Pinpoint the cell where the given text exists, returning its [X, Y] midpoint coordinate. 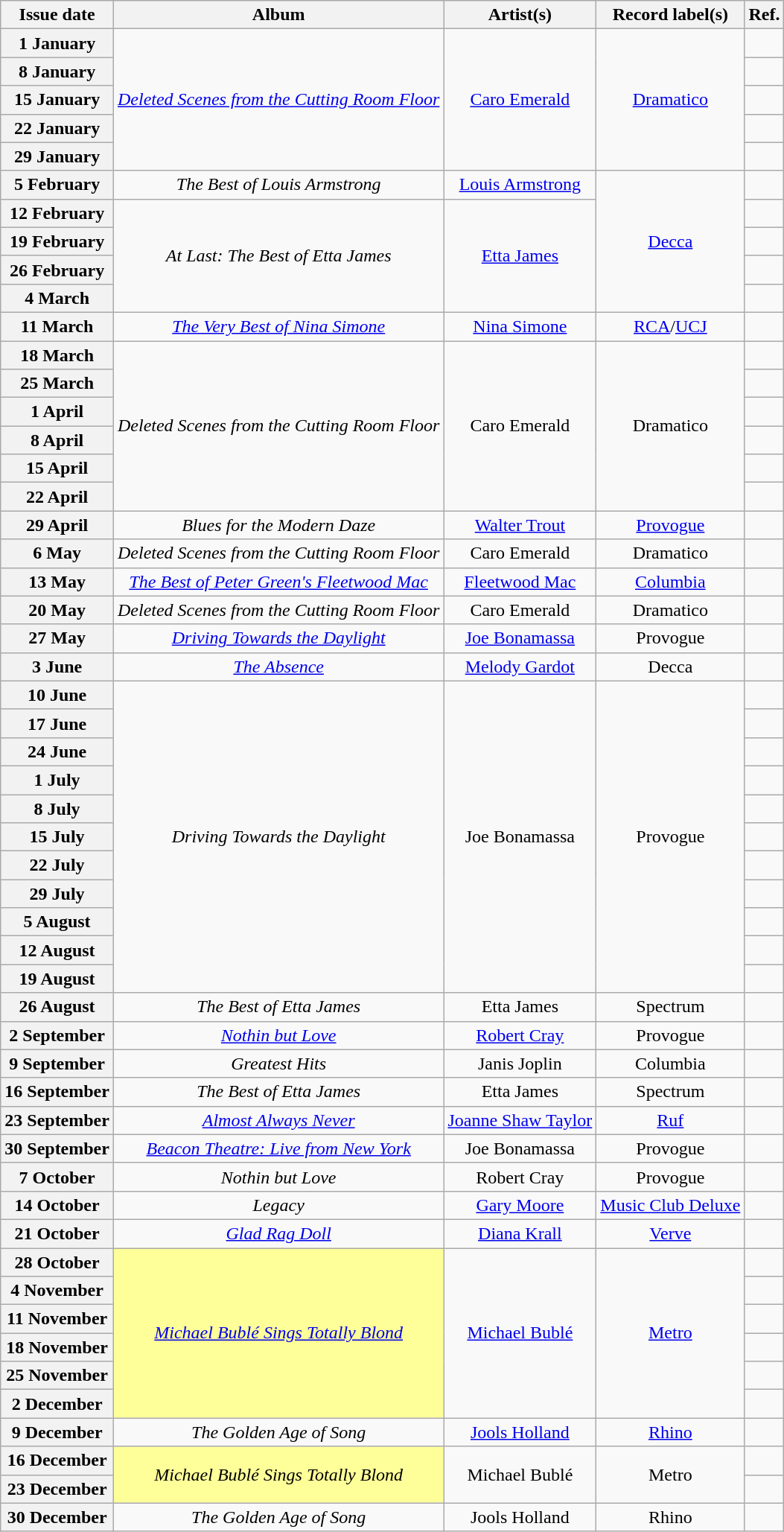
16 September [57, 1092]
Almost Always Never [278, 1120]
21 October [57, 1233]
Gary Moore [520, 1205]
1 January [57, 43]
Beacon Theatre: Live from New York [278, 1148]
The Absence [278, 667]
1 April [57, 412]
6 May [57, 553]
18 March [57, 355]
At Last: The Best of Etta James [278, 255]
3 June [57, 667]
10 June [57, 695]
Artist(s) [520, 15]
Ref. [764, 15]
Verve [670, 1233]
9 September [57, 1064]
22 January [57, 128]
RCA/UCJ [670, 326]
23 December [57, 1489]
14 October [57, 1205]
19 February [57, 241]
15 January [57, 100]
8 July [57, 808]
Nina Simone [520, 326]
Janis Joplin [520, 1064]
15 April [57, 468]
13 May [57, 582]
19 August [57, 979]
5 August [57, 922]
16 December [57, 1461]
Record label(s) [670, 15]
9 December [57, 1432]
12 August [57, 950]
15 July [57, 837]
Blues for the Modern Daze [278, 525]
Music Club Deluxe [670, 1205]
17 June [57, 723]
1 July [57, 780]
Walter Trout [520, 525]
22 July [57, 865]
11 March [57, 326]
Joanne Shaw Taylor [520, 1120]
8 April [57, 440]
4 March [57, 298]
12 February [57, 213]
27 May [57, 638]
5 February [57, 185]
29 July [57, 894]
Diana Krall [520, 1233]
Issue date [57, 15]
25 March [57, 384]
2 September [57, 1035]
30 December [57, 1517]
30 September [57, 1148]
24 June [57, 751]
20 May [57, 610]
Glad Rag Doll [278, 1233]
The Best of Louis Armstrong [278, 185]
8 January [57, 71]
4 November [57, 1291]
Fleetwood Mac [520, 582]
23 September [57, 1120]
18 November [57, 1347]
Ruf [670, 1120]
26 August [57, 1007]
Legacy [278, 1205]
28 October [57, 1262]
Louis Armstrong [520, 185]
Album [278, 15]
11 November [57, 1319]
29 January [57, 156]
The Best of Peter Green's Fleetwood Mac [278, 582]
Greatest Hits [278, 1064]
29 April [57, 525]
Melody Gardot [520, 667]
2 December [57, 1404]
26 February [57, 270]
The Very Best of Nina Simone [278, 326]
22 April [57, 497]
25 November [57, 1376]
7 October [57, 1177]
